For the text-containing cell, return its midpoint in [x, y] coordinate format. 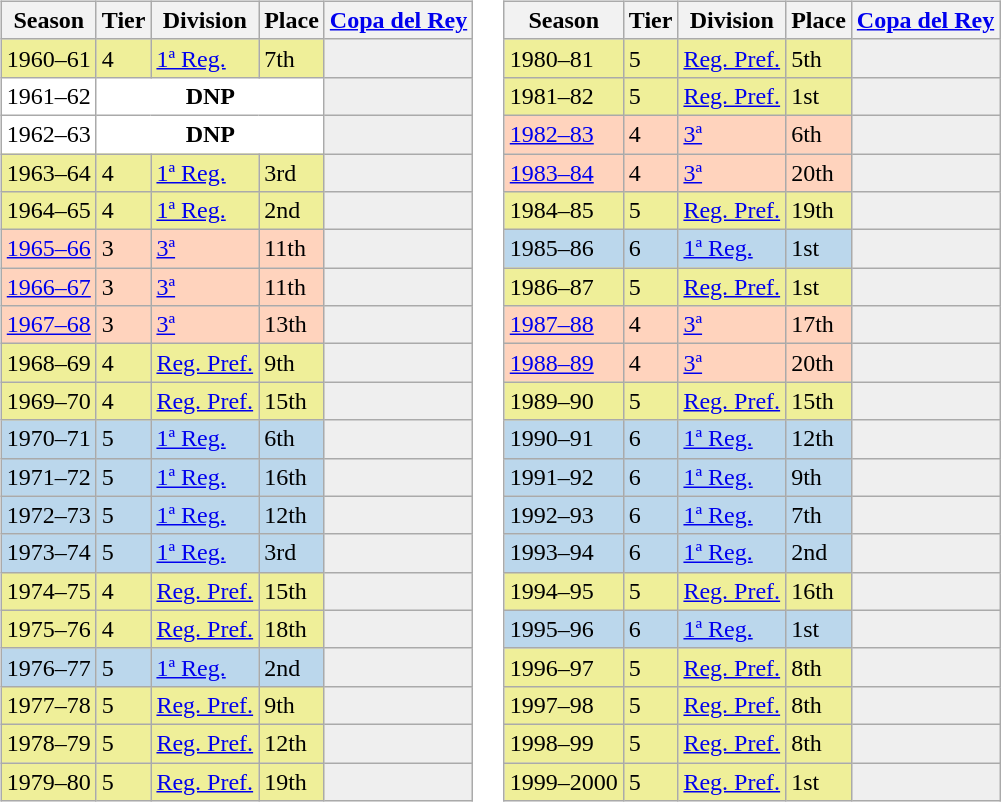
1968–69 [48, 363]
1976–77 [48, 667]
1981–82 [564, 96]
1967–68 [48, 325]
1961–62 [48, 96]
1978–79 [48, 743]
5th [819, 58]
1993–94 [564, 553]
1992–93 [564, 515]
1998–99 [564, 743]
1960–61 [48, 58]
1979–80 [48, 781]
1987–88 [564, 325]
1965–66 [48, 249]
1971–72 [48, 477]
1966–67 [48, 287]
1973–74 [48, 553]
1980–81 [564, 58]
1994–95 [564, 591]
1982–83 [564, 134]
1964–65 [48, 211]
1974–75 [48, 591]
1977–78 [48, 705]
1988–89 [564, 363]
1996–97 [564, 667]
1975–76 [48, 629]
13th [292, 325]
1991–92 [564, 477]
1972–73 [48, 515]
1983–84 [564, 173]
18th [292, 629]
1990–91 [564, 439]
1986–87 [564, 287]
1963–64 [48, 173]
1999–2000 [564, 781]
1997–98 [564, 705]
1962–63 [48, 134]
1984–85 [564, 211]
1995–96 [564, 629]
1985–86 [564, 249]
17th [819, 325]
1969–70 [48, 401]
1970–71 [48, 439]
1989–90 [564, 401]
